Provide the [X, Y] coordinate of the cell's center where the given text is located.  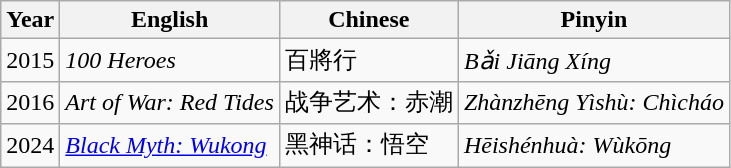
Chinese [368, 20]
百將行 [368, 60]
Art of War: Red Tides [170, 102]
2016 [30, 102]
Bǎi Jiāng Xíng [594, 60]
Zhànzhēng Yìshù: Chìcháo [594, 102]
100 Heroes [170, 60]
Black Myth: Wukong [170, 146]
2024 [30, 146]
English [170, 20]
Pinyin [594, 20]
2015 [30, 60]
Year [30, 20]
战争艺术：赤潮 [368, 102]
Hēishénhuà: Wùkōng [594, 146]
黑神话：悟空 [368, 146]
